Identify which cell holds the provided text, then report its [x, y] central coordinate. 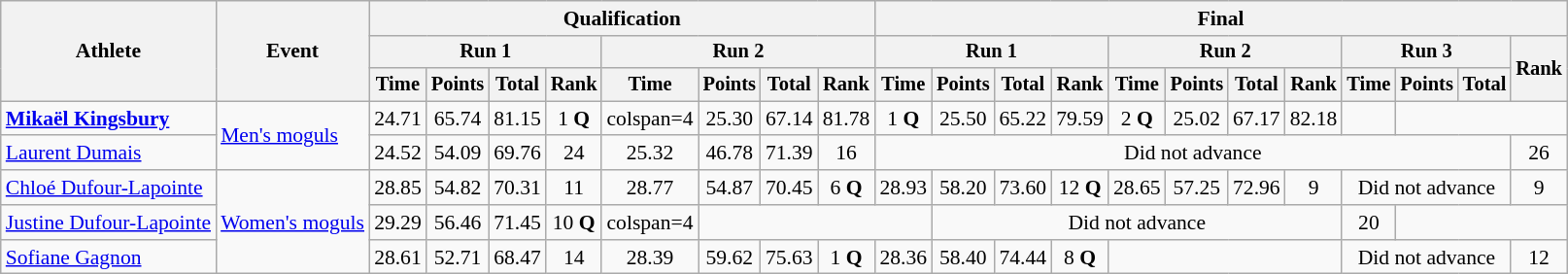
54.82 [458, 188]
70.45 [789, 188]
24 [574, 154]
28.93 [903, 188]
Run 3 [1426, 52]
26 [1539, 154]
81.15 [517, 119]
25.02 [1197, 119]
24.52 [398, 154]
56.46 [458, 223]
58.20 [963, 188]
82.18 [1313, 119]
Final [1220, 18]
2 Q [1137, 119]
70.31 [517, 188]
10 Q [574, 223]
Mikaël Kingsbury [109, 119]
24.71 [398, 119]
54.87 [730, 188]
Athlete [109, 51]
Qualification [622, 18]
Men's moguls [292, 136]
16 [847, 154]
57.25 [1197, 188]
71.39 [789, 154]
Event [292, 51]
28.77 [649, 188]
Justine Dufour-Lapointe [109, 223]
71.45 [517, 223]
46.78 [730, 154]
Women's moguls [292, 222]
67.17 [1257, 119]
65.74 [458, 119]
65.22 [1022, 119]
6 Q [847, 188]
25.50 [963, 119]
28.85 [398, 188]
20 [1368, 223]
79.59 [1080, 119]
11 [574, 188]
67.14 [789, 119]
54.09 [458, 154]
28.65 [1137, 188]
69.76 [517, 154]
72.96 [1257, 188]
25.32 [649, 154]
12 Q [1080, 188]
73.60 [1022, 188]
25.30 [730, 119]
Laurent Dumais [109, 154]
29.29 [398, 223]
Chloé Dufour-Lapointe [109, 188]
81.78 [847, 119]
